Locate the cell with the specified text and output its [x, y] center coordinate. 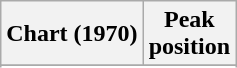
Chart (1970) [72, 34]
Peakposition [189, 34]
